Search for the cell housing the specified text and yield its [x, y] center coordinate. 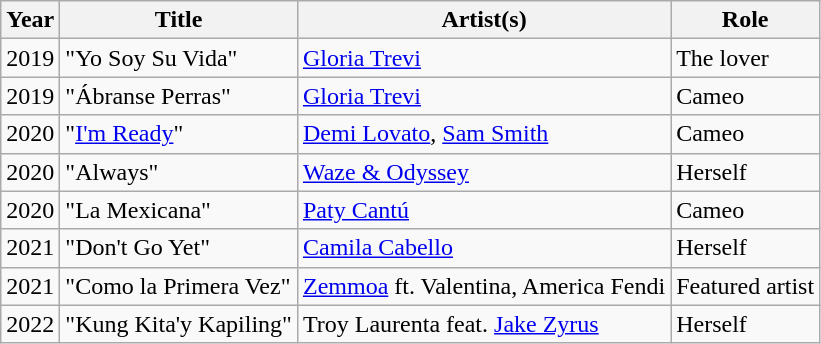
"Kung Kita'y Kapiling" [179, 324]
Featured artist [746, 286]
Demi Lovato, Sam Smith [484, 134]
Zemmoa ft. Valentina, America Fendi [484, 286]
"Always" [179, 172]
Camila Cabello [484, 248]
2022 [30, 324]
Year [30, 20]
Artist(s) [484, 20]
Waze & Odyssey [484, 172]
Troy Laurenta feat. Jake Zyrus [484, 324]
"La Mexicana" [179, 210]
Title [179, 20]
Role [746, 20]
Paty Cantú [484, 210]
"I'm Ready" [179, 134]
The lover [746, 58]
"Don't Go Yet" [179, 248]
"Yo Soy Su Vida" [179, 58]
"Como la Primera Vez" [179, 286]
"Ábranse Perras" [179, 96]
